Provide the (X, Y) coordinate of the cell's center where the given text is located.  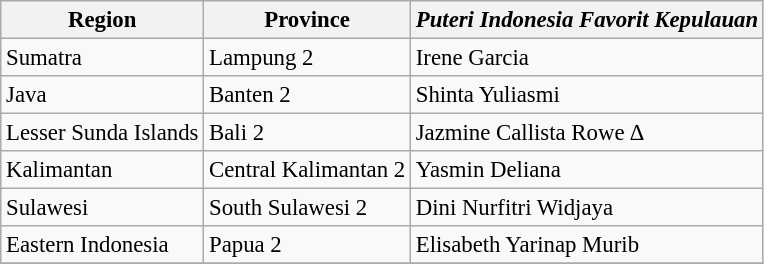
Yasmin Deliana (586, 170)
Shinta Yuliasmi (586, 95)
Sulawesi (102, 208)
Irene Garcia (586, 58)
Java (102, 95)
Eastern Indonesia (102, 245)
Banten 2 (308, 95)
Dini Nurfitri Widjaya (586, 208)
Jazmine Callista Rowe ∆ (586, 133)
Province (308, 20)
Elisabeth Yarinap Murib (586, 245)
Sumatra (102, 58)
Lesser Sunda Islands (102, 133)
Region (102, 20)
Puteri Indonesia Favorit Kepulauan (586, 20)
Papua 2 (308, 245)
Bali 2 (308, 133)
South Sulawesi 2 (308, 208)
Kalimantan (102, 170)
Central Kalimantan 2 (308, 170)
Lampung 2 (308, 58)
